Locate the cell with the specified text and output its [x, y] center coordinate. 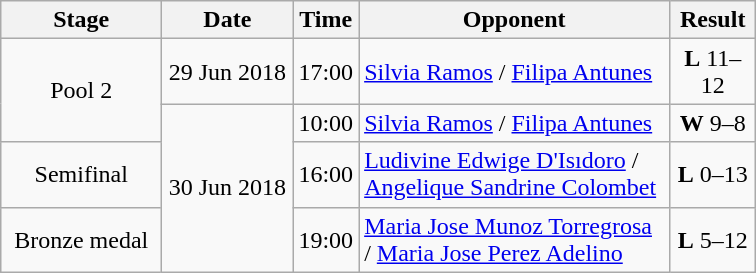
W 9–8 [713, 123]
Maria Jose Munoz Torregrosa / Maria Jose Perez Adelino [514, 240]
L 5–12 [713, 240]
Pool 2 [82, 90]
L 11–12 [713, 72]
17:00 [326, 72]
Result [713, 20]
16:00 [326, 174]
Bronze medal [82, 240]
Semifinal [82, 174]
Opponent [514, 20]
19:00 [326, 240]
30 Jun 2018 [228, 188]
Ludivine Edwige D'Isıdoro / Angelique Sandrine Colombet [514, 174]
Date [228, 20]
Time [326, 20]
L 0–13 [713, 174]
29 Jun 2018 [228, 72]
10:00 [326, 123]
Stage [82, 20]
